Identify which cell holds the provided text, then report its (x, y) central coordinate. 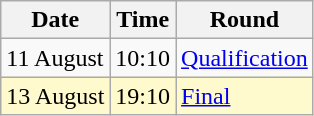
Round (245, 20)
Final (245, 96)
11 August (56, 58)
Time (143, 20)
13 August (56, 96)
10:10 (143, 58)
19:10 (143, 96)
Date (56, 20)
Qualification (245, 58)
